Find where the given text appears and provide that cell's center as (X, Y) coordinate. 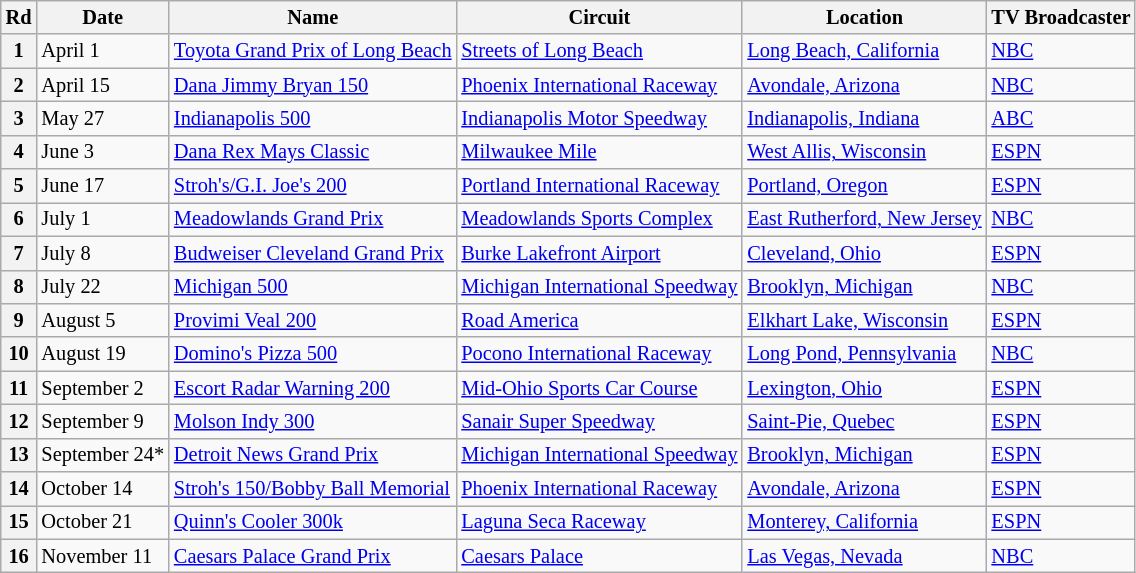
2 (19, 85)
Stroh's/G.I. Joe's 200 (312, 186)
September 24* (102, 455)
April 1 (102, 51)
April 15 (102, 85)
5 (19, 186)
Circuit (599, 17)
Indianapolis 500 (312, 118)
August 5 (102, 320)
14 (19, 489)
September 9 (102, 421)
7 (19, 253)
Saint-Pie, Quebec (864, 421)
Long Pond, Pennsylvania (864, 354)
October 14 (102, 489)
Michigan 500 (312, 287)
October 21 (102, 522)
Dana Jimmy Bryan 150 (312, 85)
Detroit News Grand Prix (312, 455)
Streets of Long Beach (599, 51)
Provimi Veal 200 (312, 320)
November 11 (102, 556)
Indianapolis Motor Speedway (599, 118)
16 (19, 556)
Domino's Pizza 500 (312, 354)
June 3 (102, 152)
TV Broadcaster (1062, 17)
13 (19, 455)
Stroh's 150/Bobby Ball Memorial (312, 489)
Dana Rex Mays Classic (312, 152)
Monterey, California (864, 522)
3 (19, 118)
Cleveland, Ohio (864, 253)
Pocono International Raceway (599, 354)
Road America (599, 320)
Meadowlands Sports Complex (599, 219)
Burke Lakefront Airport (599, 253)
Milwaukee Mile (599, 152)
10 (19, 354)
Caesars Palace (599, 556)
West Allis, Wisconsin (864, 152)
September 2 (102, 388)
June 17 (102, 186)
August 19 (102, 354)
11 (19, 388)
1 (19, 51)
6 (19, 219)
Las Vegas, Nevada (864, 556)
July 22 (102, 287)
Name (312, 17)
Location (864, 17)
Meadowlands Grand Prix (312, 219)
Portland International Raceway (599, 186)
ABC (1062, 118)
Escort Radar Warning 200 (312, 388)
15 (19, 522)
Molson Indy 300 (312, 421)
Indianapolis, Indiana (864, 118)
East Rutherford, New Jersey (864, 219)
Lexington, Ohio (864, 388)
4 (19, 152)
Elkhart Lake, Wisconsin (864, 320)
8 (19, 287)
Mid-Ohio Sports Car Course (599, 388)
Laguna Seca Raceway (599, 522)
Budweiser Cleveland Grand Prix (312, 253)
Sanair Super Speedway (599, 421)
Portland, Oregon (864, 186)
Quinn's Cooler 300k (312, 522)
July 8 (102, 253)
Caesars Palace Grand Prix (312, 556)
July 1 (102, 219)
Date (102, 17)
9 (19, 320)
12 (19, 421)
Rd (19, 17)
Long Beach, California (864, 51)
Toyota Grand Prix of Long Beach (312, 51)
May 27 (102, 118)
